From the cell containing the given text, extract its center point as (X, Y) coordinate. 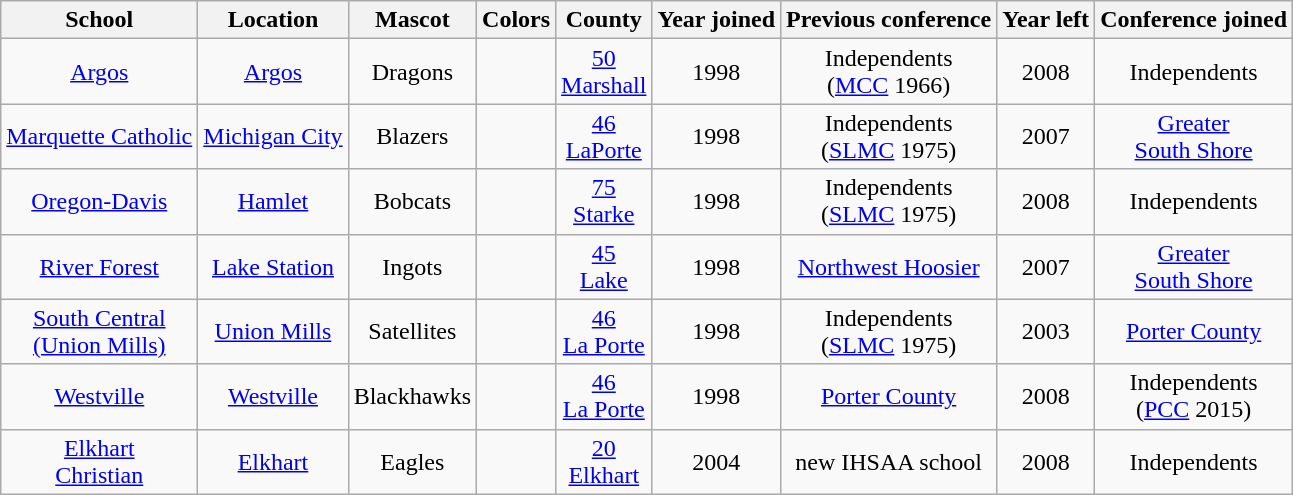
50 Marshall (604, 72)
Northwest Hoosier (889, 266)
Year joined (716, 20)
Satellites (412, 332)
Dragons (412, 72)
Year left (1046, 20)
Elkhart Christian (100, 462)
Elkhart (273, 462)
Michigan City (273, 136)
20 Elkhart (604, 462)
Bobcats (412, 202)
Previous conference (889, 20)
School (100, 20)
Ingots (412, 266)
2004 (716, 462)
new IHSAA school (889, 462)
Marquette Catholic (100, 136)
2003 (1046, 332)
Blazers (412, 136)
Hamlet (273, 202)
Oregon-Davis (100, 202)
South Central (Union Mills) (100, 332)
45 Lake (604, 266)
Lake Station (273, 266)
Union Mills (273, 332)
Independents(MCC 1966) (889, 72)
46 LaPorte (604, 136)
Conference joined (1194, 20)
Blackhawks (412, 396)
Mascot (412, 20)
Location (273, 20)
Eagles (412, 462)
River Forest (100, 266)
75 Starke (604, 202)
Independents(PCC 2015) (1194, 396)
County (604, 20)
Colors (516, 20)
